Extract the [x, y] coordinate from the center of the cell holding the provided text.  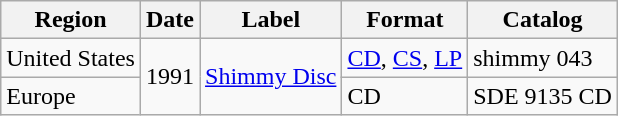
CD [405, 96]
SDE 9135 CD [543, 96]
United States [71, 58]
Date [170, 20]
shimmy 043 [543, 58]
CD, CS, LP [405, 58]
Format [405, 20]
Label [271, 20]
Shimmy Disc [271, 77]
Catalog [543, 20]
Region [71, 20]
1991 [170, 77]
Europe [71, 96]
